Pinpoint the cell where the given text exists, returning its [X, Y] midpoint coordinate. 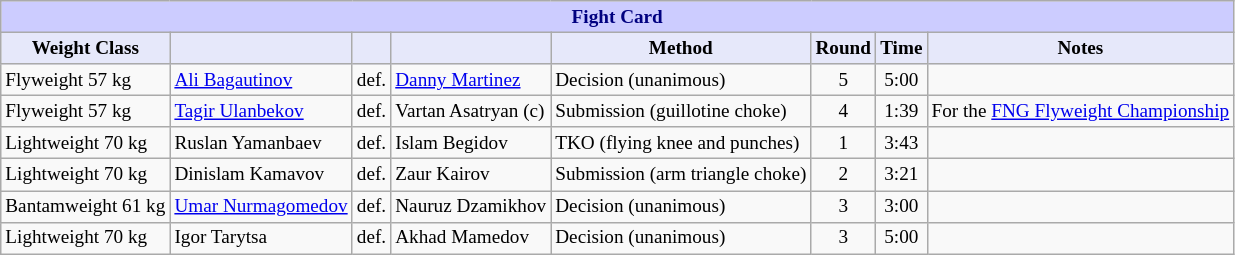
Round [844, 48]
Dinislam Kamavov [261, 175]
Method [681, 48]
TKO (flying knee and punches) [681, 143]
1 [844, 143]
Fight Card [618, 17]
Weight Class [86, 48]
Bantamweight 61 kg [86, 206]
Danny Martinez [471, 80]
Notes [1080, 48]
Islam Begidov [471, 143]
Submission (arm triangle choke) [681, 175]
Akhad Mamedov [471, 238]
5 [844, 80]
3:21 [902, 175]
Submission (guillotine choke) [681, 111]
For the FNG Flyweight Championship [1080, 111]
Umar Nurmagomedov [261, 206]
1:39 [902, 111]
2 [844, 175]
Tagir Ulanbekov [261, 111]
4 [844, 111]
Vartan Asatryan (c) [471, 111]
3:43 [902, 143]
Ruslan Yamanbaev [261, 143]
Ali Bagautinov [261, 80]
Nauruz Dzamikhov [471, 206]
Igor Tarytsa [261, 238]
Time [902, 48]
Zaur Kairov [471, 175]
3:00 [902, 206]
